Search for the cell housing the specified text and yield its (X, Y) center coordinate. 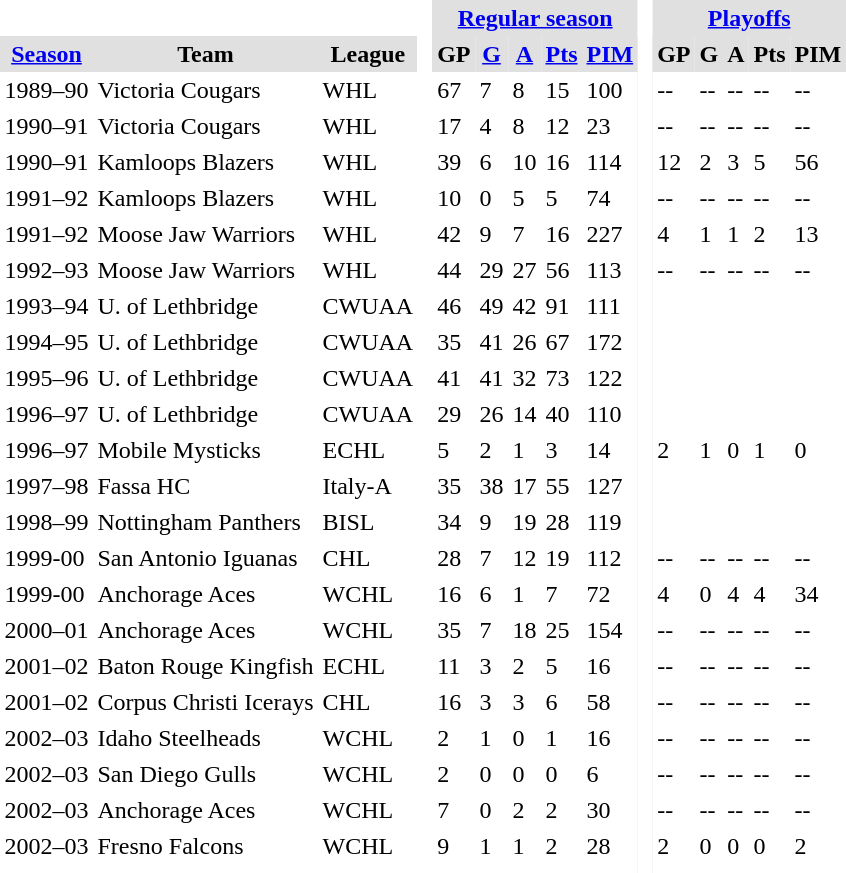
112 (610, 558)
Nottingham Panthers (206, 522)
Playoffs (750, 18)
172 (610, 342)
Mobile Mysticks (206, 450)
18 (524, 630)
114 (610, 162)
55 (562, 486)
227 (610, 234)
49 (492, 306)
1992–93 (46, 270)
San Diego Gulls (206, 774)
1997–98 (46, 486)
23 (610, 126)
73 (562, 378)
25 (562, 630)
Season (46, 54)
1994–95 (46, 342)
122 (610, 378)
1995–96 (46, 378)
Italy-A (368, 486)
1998–99 (46, 522)
44 (454, 270)
BISL (368, 522)
Corpus Christi Icerays (206, 702)
13 (818, 234)
Fassa HC (206, 486)
Team (206, 54)
119 (610, 522)
72 (610, 594)
Baton Rouge Kingfish (206, 666)
2000–01 (46, 630)
91 (562, 306)
15 (562, 90)
100 (610, 90)
Fresno Falcons (206, 846)
46 (454, 306)
58 (610, 702)
30 (610, 810)
74 (610, 198)
1989–90 (46, 90)
11 (454, 666)
127 (610, 486)
San Antonio Iguanas (206, 558)
1993–94 (46, 306)
40 (562, 414)
Regular season (536, 18)
154 (610, 630)
111 (610, 306)
Idaho Steelheads (206, 738)
110 (610, 414)
27 (524, 270)
32 (524, 378)
113 (610, 270)
League (368, 54)
38 (492, 486)
39 (454, 162)
